Return the [x, y] coordinate for the center point of the cell that contains the specified text.  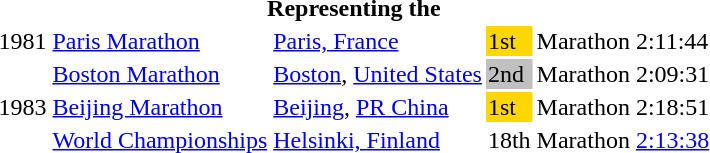
2nd [509, 74]
Boston Marathon [160, 74]
Paris, France [378, 41]
Beijing, PR China [378, 107]
2:11:44 [672, 41]
Boston, United States [378, 74]
2:18:51 [672, 107]
Beijing Marathon [160, 107]
2:09:31 [672, 74]
Paris Marathon [160, 41]
